Pinpoint the cell where the given text exists, returning its [x, y] midpoint coordinate. 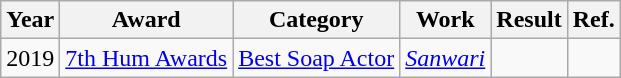
2019 [30, 58]
Year [30, 20]
Category [316, 20]
Work [446, 20]
Sanwari [446, 58]
Ref. [594, 20]
Award [146, 20]
Result [529, 20]
Best Soap Actor [316, 58]
7th Hum Awards [146, 58]
